For the text-containing cell, return its midpoint in [x, y] coordinate format. 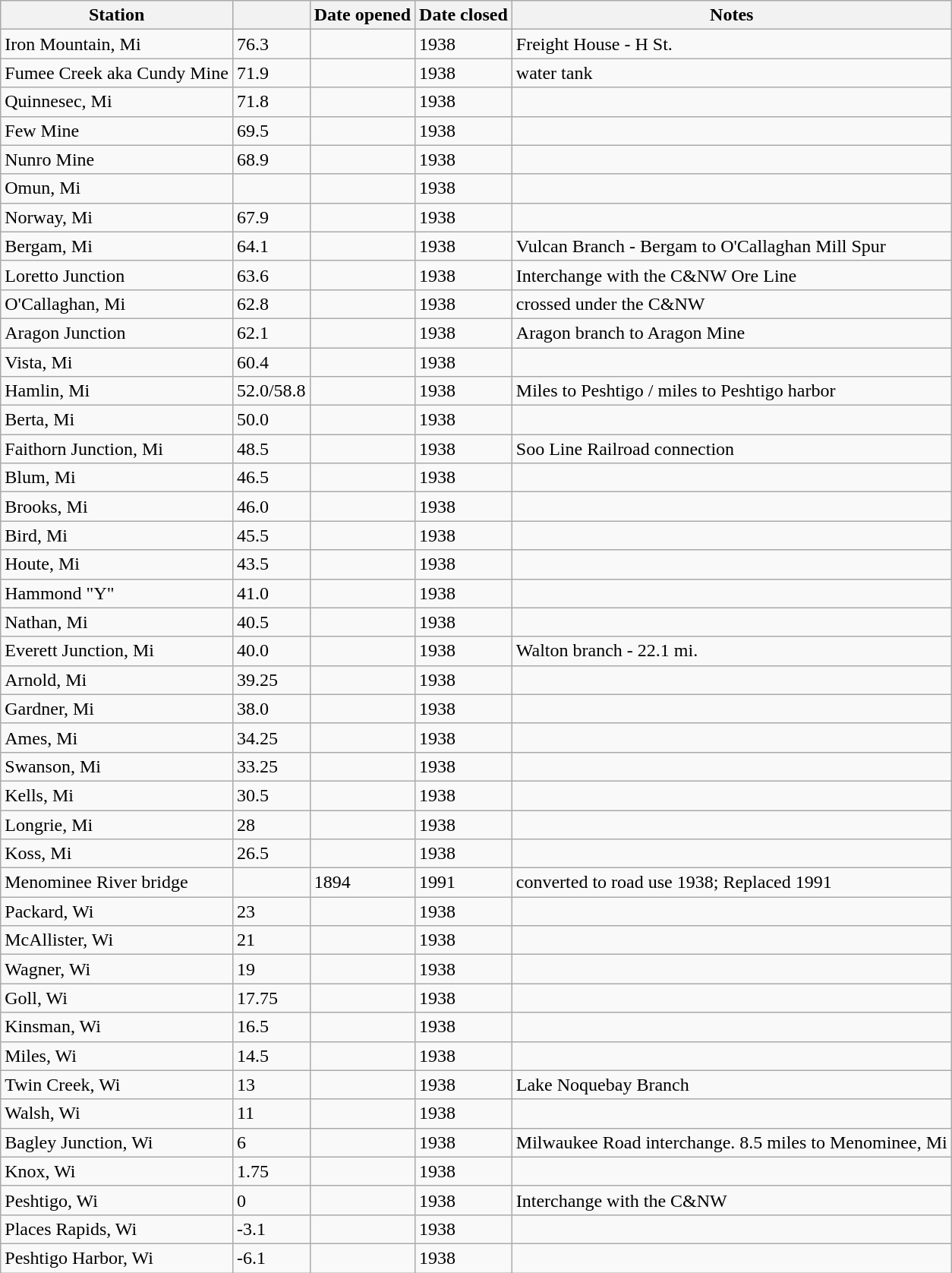
Aragon branch to Aragon Mine [732, 333]
1.75 [271, 1171]
Omun, Mi [117, 188]
Houte, Mi [117, 564]
Nunro Mine [117, 160]
38.0 [271, 709]
Freight House - H St. [732, 44]
Fumee Creek aka Cundy Mine [117, 73]
Longrie, Mi [117, 824]
62.1 [271, 333]
Gardner, Mi [117, 709]
Interchange with the C&NW Ore Line [732, 275]
63.6 [271, 275]
39.25 [271, 680]
21 [271, 940]
Iron Mountain, Mi [117, 44]
Kells, Mi [117, 795]
11 [271, 1113]
19 [271, 969]
Peshtigo, Wi [117, 1200]
Date closed [464, 15]
0 [271, 1200]
67.9 [271, 217]
Wagner, Wi [117, 969]
Miles to Peshtigo / miles to Peshtigo harbor [732, 391]
Few Mine [117, 131]
50.0 [271, 420]
Kinsman, Wi [117, 1027]
14.5 [271, 1056]
Ames, Mi [117, 738]
Koss, Mi [117, 854]
Everett Junction, Mi [117, 651]
16.5 [271, 1027]
Places Rapids, Wi [117, 1229]
34.25 [271, 738]
43.5 [271, 564]
40.5 [271, 622]
Knox, Wi [117, 1171]
46.0 [271, 507]
Twin Creek, Wi [117, 1085]
Hamlin, Mi [117, 391]
Date opened [362, 15]
Swanson, Mi [117, 766]
68.9 [271, 160]
Faithorn Junction, Mi [117, 449]
62.8 [271, 304]
60.4 [271, 362]
17.75 [271, 998]
Notes [732, 15]
Bergam, Mi [117, 246]
-3.1 [271, 1229]
40.0 [271, 651]
Lake Noquebay Branch [732, 1085]
Nathan, Mi [117, 622]
Walsh, Wi [117, 1113]
converted to road use 1938; Replaced 1991 [732, 883]
Walton branch - 22.1 mi. [732, 651]
Interchange with the C&NW [732, 1200]
Bagley Junction, Wi [117, 1142]
64.1 [271, 246]
Goll, Wi [117, 998]
Hammond "Y" [117, 593]
Berta, Mi [117, 420]
Aragon Junction [117, 333]
Milwaukee Road interchange. 8.5 miles to Menominee, Mi [732, 1142]
46.5 [271, 478]
23 [271, 911]
26.5 [271, 854]
Vulcan Branch - Bergam to O'Callaghan Mill Spur [732, 246]
48.5 [271, 449]
45.5 [271, 535]
Vista, Mi [117, 362]
71.9 [271, 73]
52.0/58.8 [271, 391]
Station [117, 15]
6 [271, 1142]
71.8 [271, 102]
crossed under the C&NW [732, 304]
Loretto Junction [117, 275]
Miles, Wi [117, 1056]
Blum, Mi [117, 478]
28 [271, 824]
Brooks, Mi [117, 507]
Packard, Wi [117, 911]
1894 [362, 883]
O'Callaghan, Mi [117, 304]
Peshtigo Harbor, Wi [117, 1258]
Soo Line Railroad connection [732, 449]
McAllister, Wi [117, 940]
1991 [464, 883]
Menominee River bridge [117, 883]
76.3 [271, 44]
30.5 [271, 795]
Quinnesec, Mi [117, 102]
13 [271, 1085]
Arnold, Mi [117, 680]
Bird, Mi [117, 535]
69.5 [271, 131]
water tank [732, 73]
33.25 [271, 766]
-6.1 [271, 1258]
41.0 [271, 593]
Norway, Mi [117, 217]
